From the cell containing the given text, extract its center point as [x, y] coordinate. 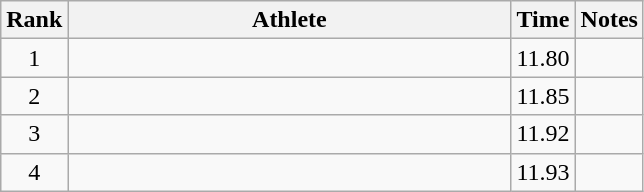
2 [34, 96]
11.85 [543, 96]
11.92 [543, 134]
Athlete [290, 20]
3 [34, 134]
11.93 [543, 172]
Notes [609, 20]
11.80 [543, 58]
Time [543, 20]
1 [34, 58]
4 [34, 172]
Rank [34, 20]
